Find where the given text appears and provide that cell's center as (x, y) coordinate. 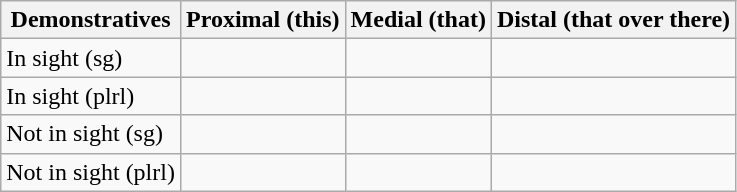
Not in sight (sg) (91, 134)
Not in sight (plrl) (91, 172)
Distal (that over there) (613, 20)
Demonstratives (91, 20)
Proximal (this) (262, 20)
Medial (that) (418, 20)
In sight (sg) (91, 58)
In sight (plrl) (91, 96)
